Find where the given text appears and provide that cell's center as [x, y] coordinate. 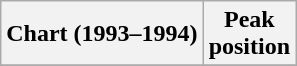
Chart (1993–1994) [102, 34]
Peakposition [249, 34]
